Return [x, y] of the center of cell containing provided text 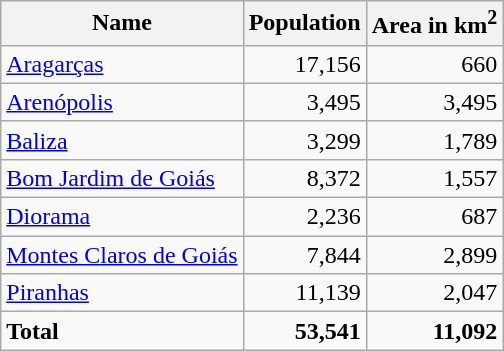
53,541 [304, 331]
2,047 [434, 293]
3,299 [304, 140]
Total [122, 331]
2,236 [304, 217]
7,844 [304, 255]
2,899 [434, 255]
687 [434, 217]
17,156 [304, 64]
Piranhas [122, 293]
Montes Claros de Goiás [122, 255]
Area in km2 [434, 24]
Diorama [122, 217]
1,557 [434, 178]
Population [304, 24]
8,372 [304, 178]
Arenópolis [122, 102]
Baliza [122, 140]
1,789 [434, 140]
Name [122, 24]
660 [434, 64]
Bom Jardim de Goiás [122, 178]
11,139 [304, 293]
Aragarças [122, 64]
11,092 [434, 331]
